Scan for the cell matching the given text and deliver its (X, Y) coordinate at center. 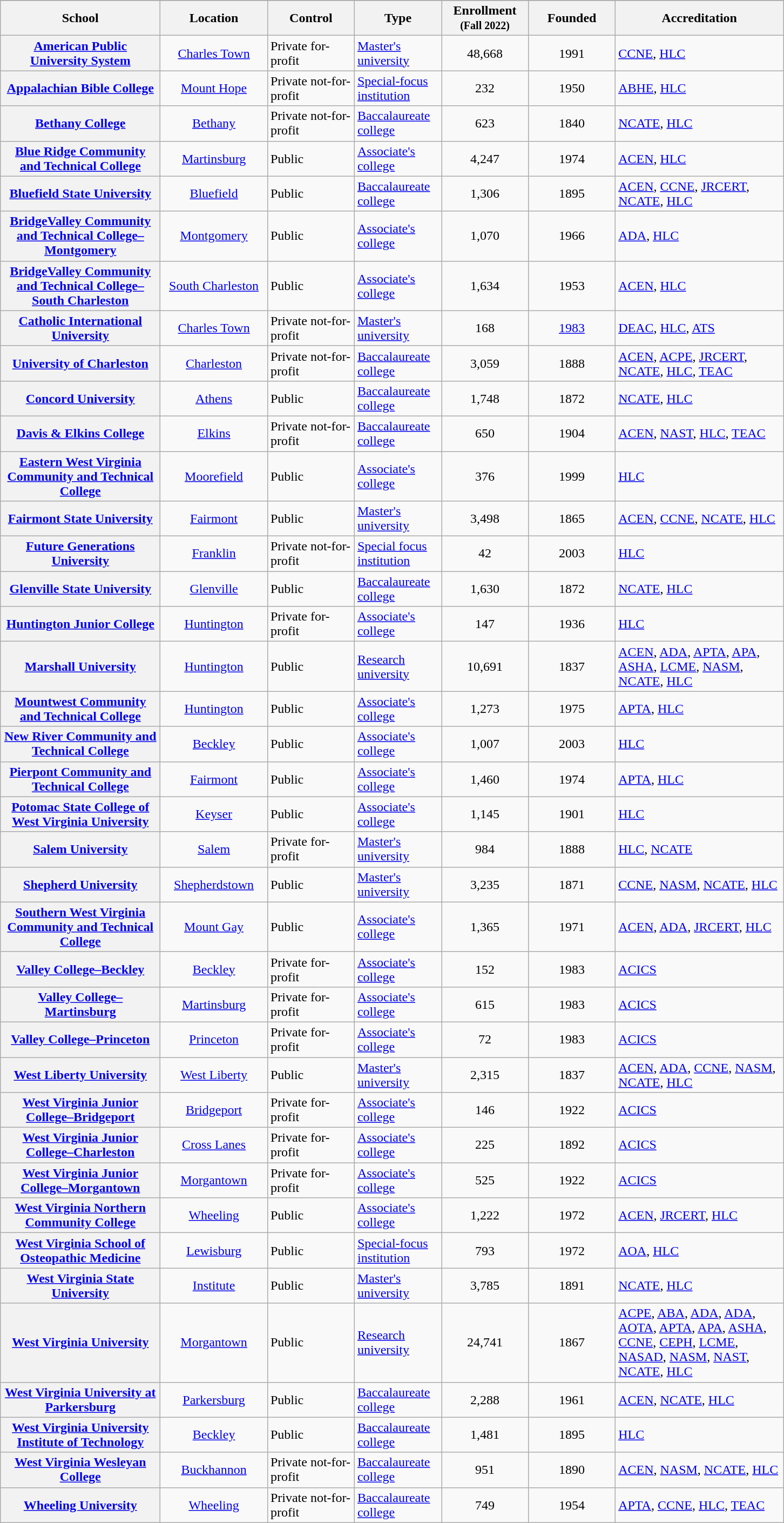
Blue Ridge Community and Technical College (80, 159)
3,059 (485, 363)
1904 (572, 433)
DEAC, HLC, ATS (700, 328)
Parkersburg (214, 1400)
Control (311, 18)
West Virginia Junior College–Bridgeport (80, 1110)
BridgeValley Community and Technical College–South Charleston (80, 286)
Type (397, 18)
Elkins (214, 433)
Bethany (214, 123)
ADA, HLC (700, 236)
72 (485, 1039)
Southern West Virginia Community and Technical College (80, 927)
West Virginia University at Parkersburg (80, 1400)
1,070 (485, 236)
West Virginia Junior College–Morgantown (80, 1181)
1,145 (485, 814)
Valley College–Beckley (80, 969)
Mountwest Community and Technical College (80, 709)
650 (485, 433)
1,748 (485, 399)
Enrollment(Fall 2022) (485, 18)
ABHE, HLC (700, 89)
Lewisburg (214, 1251)
1,634 (485, 286)
Bluefield (214, 193)
Accreditation (700, 18)
24,741 (485, 1343)
1871 (572, 885)
ACEN, NASM, NCATE, HLC (700, 1470)
Valley College–Princeton (80, 1039)
Keyser (214, 814)
Fairmont State University (80, 518)
HLC, NCATE (700, 849)
3,785 (485, 1285)
Shepherd University (80, 885)
3,235 (485, 885)
West Virginia Junior College–Charleston (80, 1145)
CCNE, NASM, NCATE, HLC (700, 885)
Mount Hope (214, 89)
793 (485, 1251)
South Charleston (214, 286)
1,222 (485, 1215)
1890 (572, 1470)
Salem (214, 849)
ACEN, ADA, JRCERT, HLC (700, 927)
Valley College–Martinsburg (80, 1005)
Catholic International University (80, 328)
ACEN, ADA, APTA, APA, ASHA, LCME, NASM, NCATE, HLC (700, 666)
West Liberty University (80, 1075)
3,498 (485, 518)
1,007 (485, 744)
615 (485, 1005)
1954 (572, 1505)
1999 (572, 476)
West Virginia School of Osteopathic Medicine (80, 1251)
Institute (214, 1285)
1,365 (485, 927)
1867 (572, 1343)
147 (485, 624)
4,247 (485, 159)
ACEN, ACPE, JRCERT, NCATE, HLC, TEAC (700, 363)
1891 (572, 1285)
Buckhannon (214, 1470)
1953 (572, 286)
Location (214, 18)
376 (485, 476)
225 (485, 1145)
1966 (572, 236)
ACEN, NCATE, HLC (700, 1400)
749 (485, 1505)
Charleston (214, 363)
West Virginia University Institute of Technology (80, 1434)
232 (485, 89)
168 (485, 328)
Future Generations University (80, 554)
Bridgeport (214, 1110)
Potomac State College of West Virginia University (80, 814)
Moorefield (214, 476)
Founded (572, 18)
2,288 (485, 1400)
951 (485, 1470)
1865 (572, 518)
Bluefield State University (80, 193)
1971 (572, 927)
ACPE, ABA, ADA, ADA, AOTA, APTA, APA, ASHA, CCNE, CEPH, LCME, NASAD, NASM, NAST, NCATE, HLC (700, 1343)
42 (485, 554)
10,691 (485, 666)
Wheeling University (80, 1505)
West Virginia Wesleyan College (80, 1470)
1,273 (485, 709)
APTA, CCNE, HLC, TEAC (700, 1505)
Davis & Elkins College (80, 433)
Glenville (214, 589)
152 (485, 969)
ACEN, CCNE, NCATE, HLC (700, 518)
CCNE, HLC (700, 53)
Bethany College (80, 123)
ACEN, CCNE, JRCERT, NCATE, HLC (700, 193)
1901 (572, 814)
AOA, HLC (700, 1251)
University of Charleston (80, 363)
Concord University (80, 399)
Pierpont Community and Technical College (80, 779)
1936 (572, 624)
1961 (572, 1400)
1892 (572, 1145)
1950 (572, 89)
525 (485, 1181)
Eastern West Virginia Community and Technical College (80, 476)
Princeton (214, 1039)
Glenville State University (80, 589)
Montgomery (214, 236)
American Public University System (80, 53)
ACEN, ADA, CCNE, NASM, NCATE, HLC (700, 1075)
West Virginia Northern Community College (80, 1215)
New River Community and Technical College (80, 744)
1,630 (485, 589)
Marshall University (80, 666)
West Liberty (214, 1075)
School (80, 18)
Shepherdstown (214, 885)
Special focus institution (397, 554)
1840 (572, 123)
Athens (214, 399)
1991 (572, 53)
Salem University (80, 849)
1,306 (485, 193)
BridgeValley Community and Technical College–Montgomery (80, 236)
623 (485, 123)
1,481 (485, 1434)
1975 (572, 709)
984 (485, 849)
Mount Gay (214, 927)
Cross Lanes (214, 1145)
48,668 (485, 53)
West Virginia University (80, 1343)
West Virginia State University (80, 1285)
146 (485, 1110)
1,460 (485, 779)
ACEN, JRCERT, HLC (700, 1215)
Huntington Junior College (80, 624)
Appalachian Bible College (80, 89)
ACEN, NAST, HLC, TEAC (700, 433)
Franklin (214, 554)
2,315 (485, 1075)
